Identify which cell holds the provided text, then report its (x, y) central coordinate. 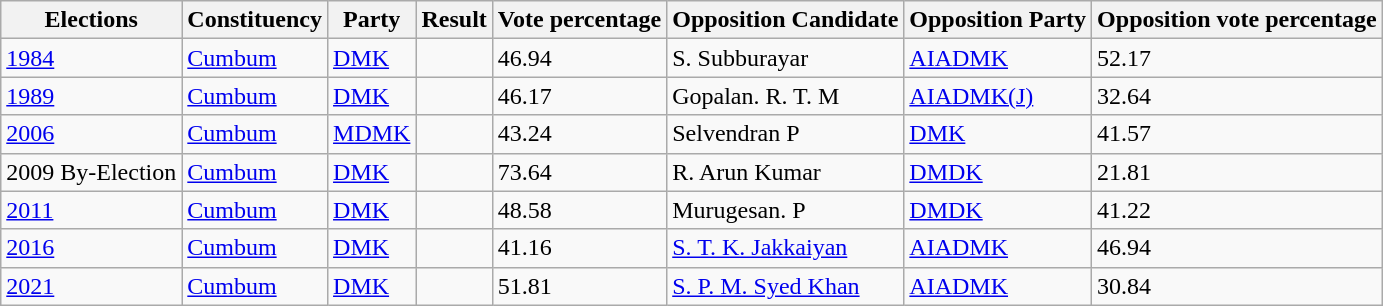
MDMK (372, 134)
43.24 (579, 134)
2006 (92, 134)
41.16 (579, 248)
S. P. M. Syed Khan (786, 286)
46.17 (579, 96)
2011 (92, 210)
Elections (92, 20)
41.57 (1238, 134)
S. Subburayar (786, 58)
Selvendran P (786, 134)
Result (454, 20)
32.64 (1238, 96)
41.22 (1238, 210)
Gopalan. R. T. M (786, 96)
R. Arun Kumar (786, 172)
S. T. K. Jakkaiyan (786, 248)
AIADMK(J) (998, 96)
51.81 (579, 286)
21.81 (1238, 172)
Vote percentage (579, 20)
Opposition Party (998, 20)
52.17 (1238, 58)
48.58 (579, 210)
73.64 (579, 172)
2021 (92, 286)
30.84 (1238, 286)
1989 (92, 96)
1984 (92, 58)
Party (372, 20)
Opposition vote percentage (1238, 20)
Murugesan. P (786, 210)
Constituency (255, 20)
2009 By-Election (92, 172)
Opposition Candidate (786, 20)
2016 (92, 248)
